Capture the cell that displays the provided text and extract its (X, Y) central coordinate. 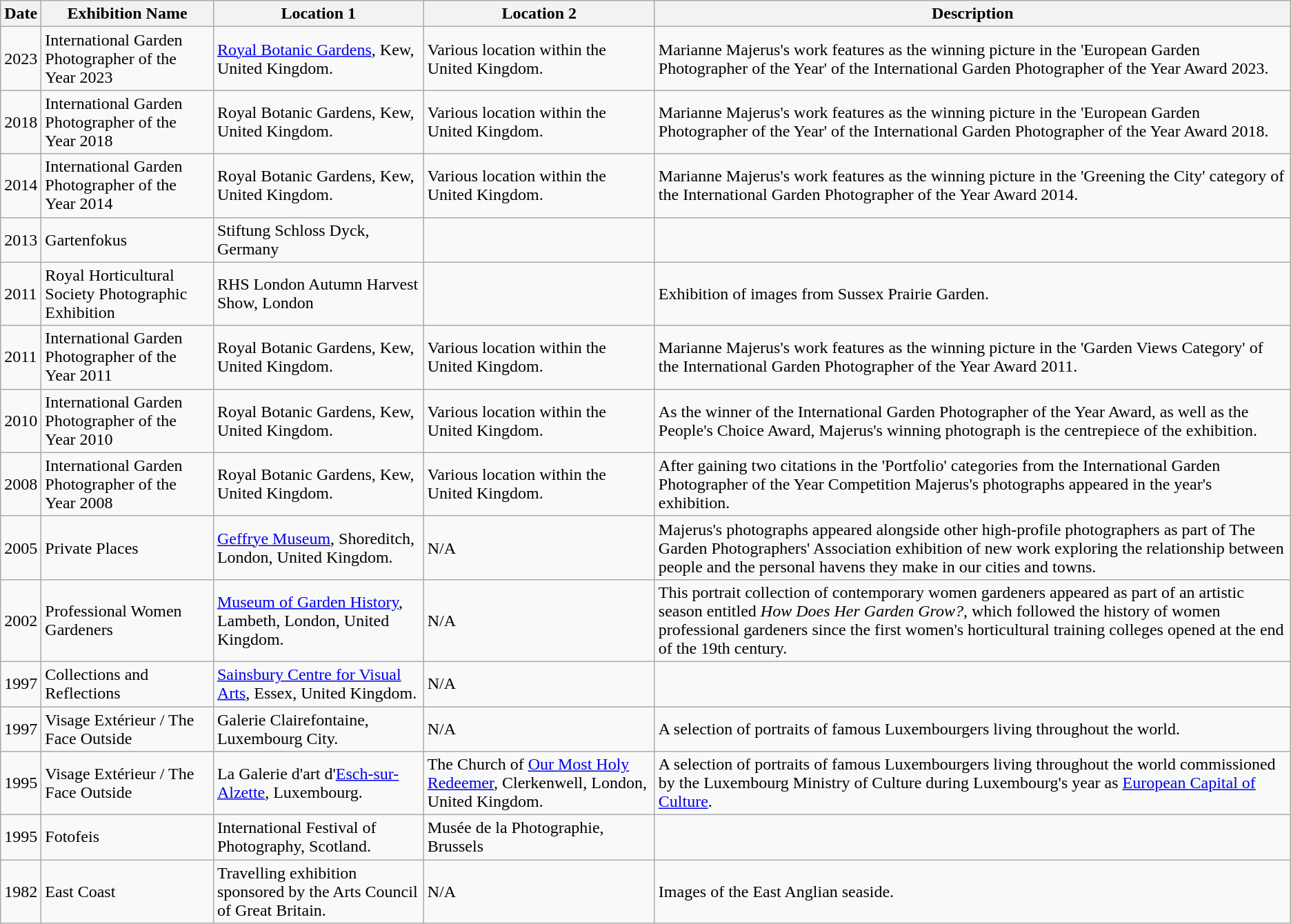
Galerie Clairefontaine, Luxembourg City. (319, 728)
2023 (21, 59)
International Festival of Photography, Scotland. (319, 837)
East Coast (128, 892)
Geffrye Museum, Shoreditch, London, United Kingdom. (319, 548)
International Garden Photographer of the Year 2018 (128, 122)
International Garden Photographer of the Year 2023 (128, 59)
Exhibition Name (128, 14)
Musée de la Photographie, Brussels (539, 837)
Date (21, 14)
Exhibition of images from Sussex Prairie Garden. (972, 294)
Collections and Reflections (128, 684)
2002 (21, 621)
2014 (21, 185)
Fotofeis (128, 837)
Description (972, 14)
1982 (21, 892)
International Garden Photographer of the Year 2010 (128, 421)
Location 1 (319, 14)
2005 (21, 548)
Sainsbury Centre for Visual Arts, Essex, United Kingdom. (319, 684)
International Garden Photographer of the Year 2014 (128, 185)
Museum of Garden History, Lambeth, London, United Kingdom. (319, 621)
2010 (21, 421)
Gartenfokus (128, 240)
International Garden Photographer of the Year 2008 (128, 484)
RHS London Autumn Harvest Show, London (319, 294)
2018 (21, 122)
Location 2 (539, 14)
Travelling exhibition sponsored by the Arts Council of Great Britain. (319, 892)
The Church of Our Most Holy Redeemer, Clerkenwell, London, United Kingdom. (539, 783)
2008 (21, 484)
A selection of portraits of famous Luxembourgers living throughout the world. (972, 728)
Royal Horticultural Society Photographic Exhibition (128, 294)
International Garden Photographer of the Year 2011 (128, 357)
Images of the East Anglian seaside. (972, 892)
Private Places (128, 548)
2013 (21, 240)
La Galerie d'art d'Esch-sur-Alzette, Luxembourg. (319, 783)
Professional Women Gardeners (128, 621)
Stiftung Schloss Dyck, Germany (319, 240)
